Detect which cell encompasses the target text, then output its [x, y] center coordinate. 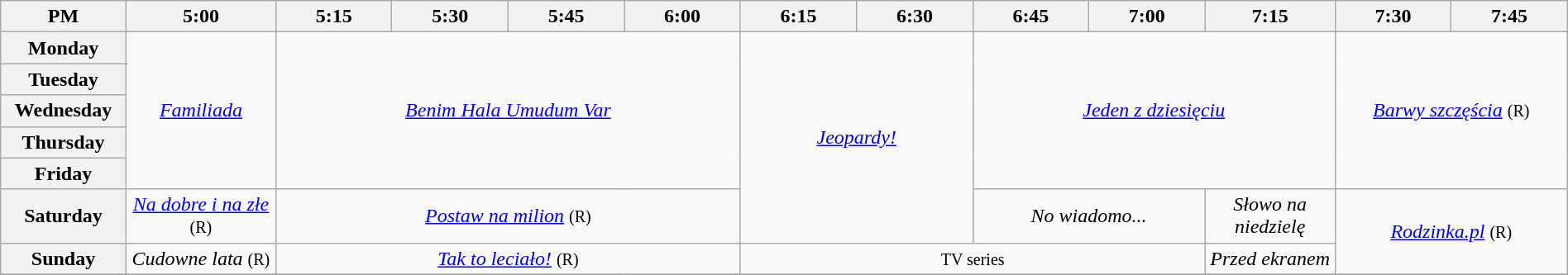
7:00 [1147, 17]
6:00 [682, 17]
Sunday [64, 258]
7:15 [1270, 17]
Friday [64, 173]
Monday [64, 48]
Rodzinka.pl (R) [1451, 231]
Na dobre i na złe (R) [200, 216]
Barwy szczęścia (R) [1451, 111]
Cudowne lata (R) [200, 258]
5:30 [450, 17]
Benim Hala Umudum Var [509, 111]
6:45 [1030, 17]
Postaw na milion (R) [509, 216]
5:15 [334, 17]
TV series [973, 258]
Familiada [200, 111]
Tuesday [64, 79]
7:45 [1510, 17]
No wiadomo... [1088, 216]
Wednesday [64, 111]
PM [64, 17]
Tak to leciało! (R) [509, 258]
5:45 [566, 17]
Saturday [64, 216]
6:15 [798, 17]
7:30 [1393, 17]
6:30 [915, 17]
Jeopardy! [857, 137]
Thursday [64, 142]
Jeden z dziesięciu [1154, 111]
5:00 [200, 17]
Słowo na niedzielę [1270, 216]
Przed ekranem [1270, 258]
